Search for the cell housing the specified text and yield its (x, y) center coordinate. 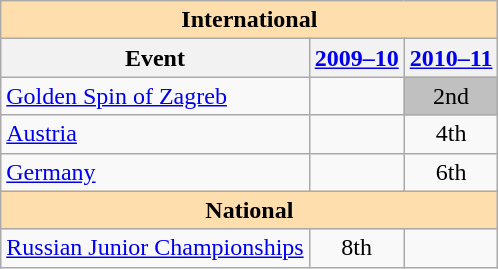
Austria (155, 134)
6th (451, 172)
2nd (451, 96)
National (250, 210)
4th (451, 134)
Russian Junior Championships (155, 248)
2009–10 (356, 58)
2010–11 (451, 58)
Event (155, 58)
8th (356, 248)
International (250, 20)
Germany (155, 172)
Golden Spin of Zagreb (155, 96)
